Pinpoint the cell where the given text exists, returning its (X, Y) midpoint coordinate. 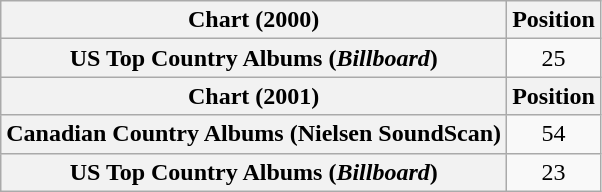
25 (554, 58)
54 (554, 134)
Canadian Country Albums (Nielsen SoundScan) (254, 134)
Chart (2001) (254, 96)
23 (554, 172)
Chart (2000) (254, 20)
